Locate the cell with the specified text and output its [x, y] center coordinate. 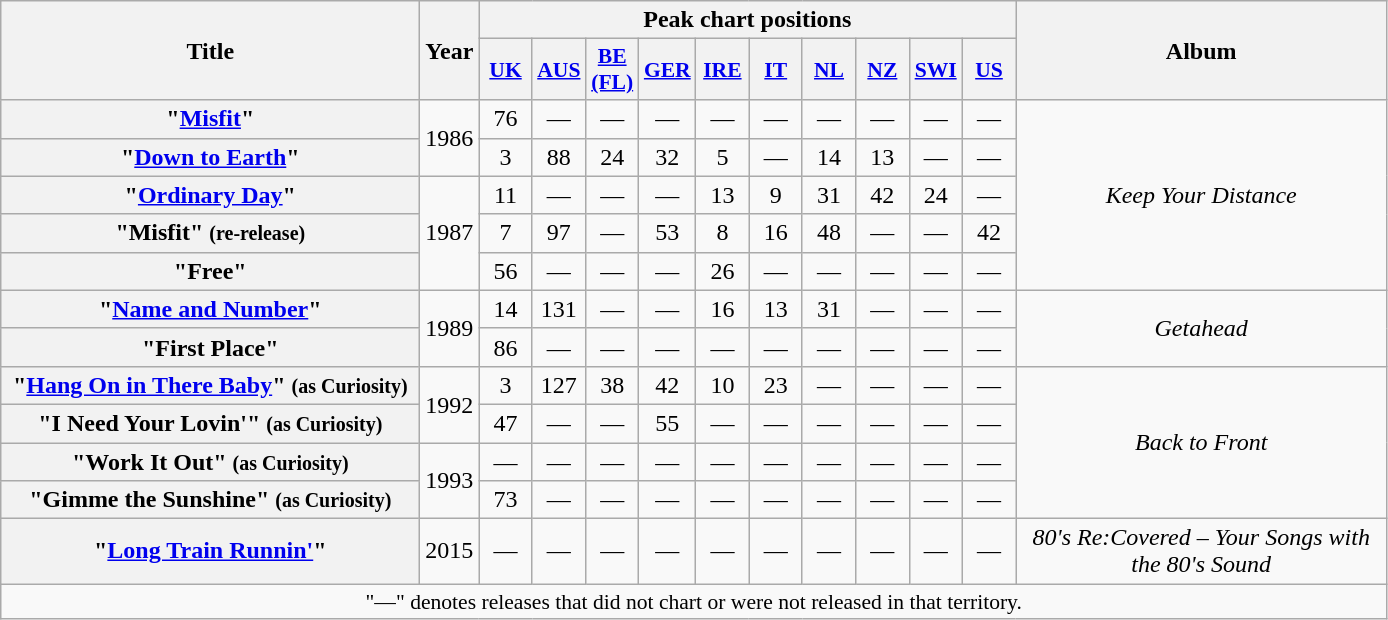
Getahead [1202, 328]
8 [722, 233]
2015 [450, 552]
"Misfit" (re-release) [210, 233]
86 [506, 347]
32 [668, 157]
56 [506, 271]
"Down to Earth" [210, 157]
AUS [558, 70]
1987 [450, 233]
Title [210, 50]
IRE [722, 70]
"Gimme the Sunshine" (as Curiosity) [210, 500]
"Name and Number" [210, 309]
1992 [450, 404]
BE (FL) [612, 70]
9 [776, 195]
76 [506, 119]
127 [558, 385]
SWI [936, 70]
NZ [882, 70]
26 [722, 271]
"Free" [210, 271]
47 [506, 423]
131 [558, 309]
"I Need Your Lovin'" (as Curiosity) [210, 423]
"—" denotes releases that did not chart or were not released in that territory. [694, 602]
80's Re:Covered – Your Songs with the 80's Sound [1202, 552]
53 [668, 233]
GER [668, 70]
IT [776, 70]
Album [1202, 50]
38 [612, 385]
"Hang On in There Baby" (as Curiosity) [210, 385]
Peak chart positions [748, 20]
Year [450, 50]
Keep Your Distance [1202, 195]
"Ordinary Day" [210, 195]
97 [558, 233]
1989 [450, 328]
"Misfit" [210, 119]
Back to Front [1202, 442]
88 [558, 157]
US [988, 70]
73 [506, 500]
7 [506, 233]
48 [828, 233]
1986 [450, 138]
"Long Train Runnin'" [210, 552]
1993 [450, 480]
"Work It Out" (as Curiosity) [210, 461]
11 [506, 195]
UK [506, 70]
NL [828, 70]
10 [722, 385]
55 [668, 423]
5 [722, 157]
"First Place" [210, 347]
23 [776, 385]
